Provide the (x, y) coordinate of the cell's center where the given text is located.  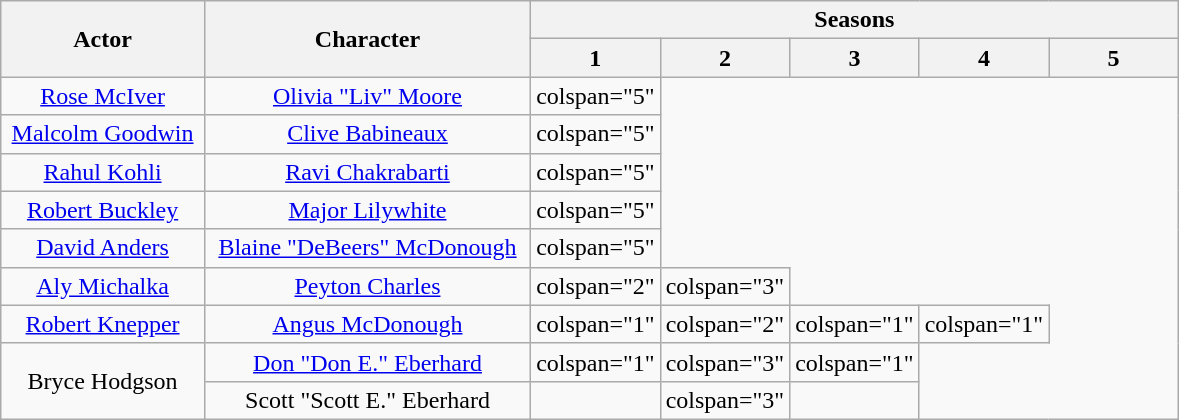
Rose McIver (103, 96)
3 (855, 58)
Robert Knepper (103, 324)
5 (1114, 58)
Major Lilywhite (367, 210)
Peyton Charles (367, 286)
Seasons (855, 20)
Rahul Kohli (103, 172)
Actor (103, 39)
Aly Michalka (103, 286)
Robert Buckley (103, 210)
2 (725, 58)
Malcolm Goodwin (103, 134)
Blaine "DeBeers" McDonough (367, 248)
Don "Don E." Eberhard (367, 362)
Angus McDonough (367, 324)
Scott "Scott E." Eberhard (367, 400)
Clive Babineaux (367, 134)
Ravi Chakrabarti (367, 172)
Bryce Hodgson (103, 381)
1 (596, 58)
Character (367, 39)
4 (984, 58)
Olivia "Liv" Moore (367, 96)
David Anders (103, 248)
